Locate the cell with the specified text and output its (x, y) center coordinate. 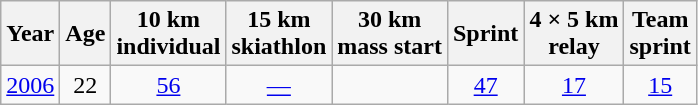
Age (86, 34)
2006 (30, 85)
15 kmskiathlon (279, 34)
4 × 5 kmrelay (574, 34)
56 (168, 85)
Sprint (485, 34)
17 (574, 85)
22 (86, 85)
15 (660, 85)
47 (485, 85)
— (279, 85)
10 kmindividual (168, 34)
Year (30, 34)
Teamsprint (660, 34)
30 kmmass start (390, 34)
